Provide the (X, Y) coordinate of the cell's center where the given text is located.  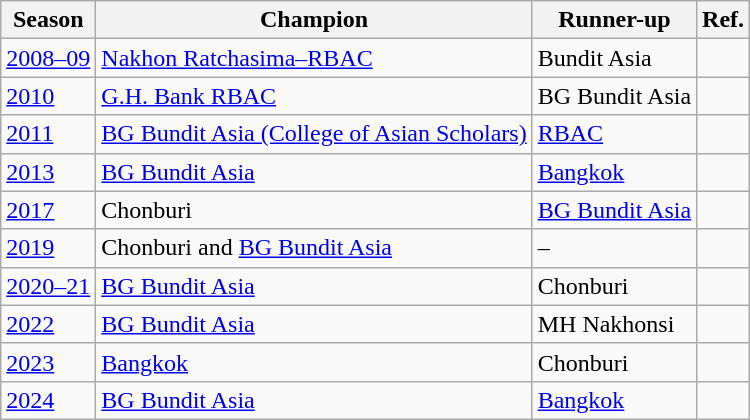
Season (48, 20)
2011 (48, 134)
2023 (48, 362)
2008–09 (48, 58)
2010 (48, 96)
2017 (48, 210)
RBAC (614, 134)
BG Bundit Asia (College of Asian Scholars) (314, 134)
MH Nakhonsi (614, 324)
Bundit Asia (614, 58)
2022 (48, 324)
Runner-up (614, 20)
– (614, 248)
2020–21 (48, 286)
Ref. (724, 20)
Champion (314, 20)
2013 (48, 172)
2019 (48, 248)
Nakhon Ratchasima–RBAC (314, 58)
Chonburi and BG Bundit Asia (314, 248)
G.H. Bank RBAC (314, 96)
2024 (48, 400)
